Locate the cell with the specified text and output its [X, Y] center coordinate. 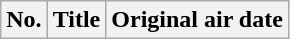
Title [76, 20]
No. [24, 20]
Original air date [198, 20]
